Extract the [X, Y] coordinate from the center of the cell holding the provided text.  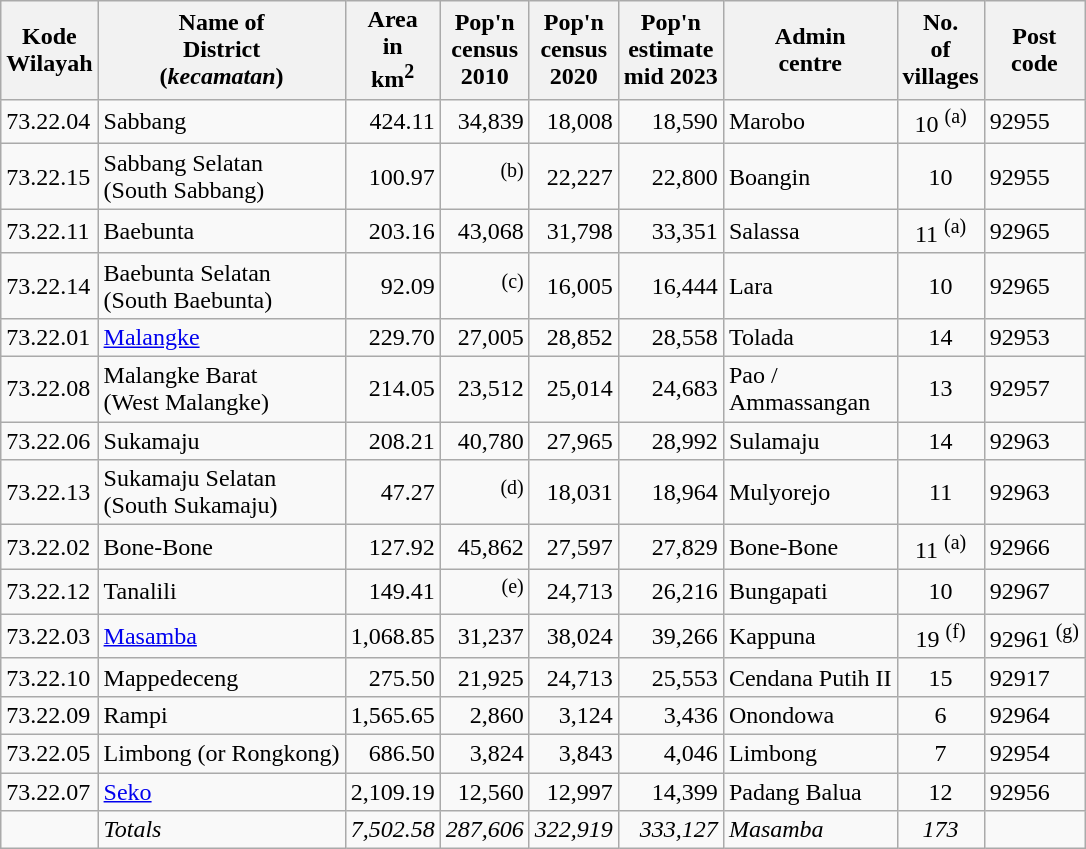
Pop'nestimatemid 2023 [670, 50]
18,590 [670, 122]
(c) [484, 286]
3,843 [574, 754]
3,124 [574, 716]
73.22.11 [50, 232]
1,068.85 [392, 636]
73.22.09 [50, 716]
27,965 [574, 441]
10 (a) [940, 122]
Sabbang [222, 122]
27,597 [574, 548]
18,964 [670, 492]
287,606 [484, 830]
25,553 [670, 677]
12,560 [484, 792]
27,829 [670, 548]
275.50 [392, 677]
23,512 [484, 390]
13 [940, 390]
Pop'ncensus2020 [574, 50]
73.22.10 [50, 677]
Padang Balua [810, 792]
73.22.12 [50, 592]
73.22.07 [50, 792]
Name ofDistrict(kecamatan) [222, 50]
(b) [484, 176]
92956 [1034, 792]
Kode Wilayah [50, 50]
214.05 [392, 390]
Sulamaju [810, 441]
322,919 [574, 830]
100.97 [392, 176]
Malangke Barat (West Malangke) [222, 390]
47.27 [392, 492]
38,024 [574, 636]
Tolada [810, 338]
73.22.03 [50, 636]
92967 [1034, 592]
(e) [484, 592]
92966 [1034, 548]
28,852 [574, 338]
40,780 [484, 441]
Pop'ncensus2010 [484, 50]
73.22.14 [50, 286]
7,502.58 [392, 830]
12,997 [574, 792]
203.16 [392, 232]
Areain km2 [392, 50]
Mappedeceng [222, 677]
Boangin [810, 176]
149.41 [392, 592]
33,351 [670, 232]
Marobo [810, 122]
Salassa [810, 232]
73.22.04 [50, 122]
92964 [1034, 716]
15 [940, 677]
92954 [1034, 754]
28,558 [670, 338]
Malangke [222, 338]
2,860 [484, 716]
Sukamaju [222, 441]
31,798 [574, 232]
73.22.08 [50, 390]
21,925 [484, 677]
Baebunta [222, 232]
1,565.65 [392, 716]
Tanalili [222, 592]
3,824 [484, 754]
92.09 [392, 286]
19 (f) [940, 636]
92953 [1034, 338]
3,436 [670, 716]
Seko [222, 792]
16,005 [574, 286]
127.92 [392, 548]
45,862 [484, 548]
Rampi [222, 716]
28,992 [670, 441]
16,444 [670, 286]
43,068 [484, 232]
73.22.13 [50, 492]
Admincentre [810, 50]
92957 [1034, 390]
Bungapati [810, 592]
22,800 [670, 176]
18,008 [574, 122]
73.22.02 [50, 548]
Kappuna [810, 636]
27,005 [484, 338]
14,399 [670, 792]
2,109.19 [392, 792]
11 [940, 492]
92961 (g) [1034, 636]
173 [940, 830]
34,839 [484, 122]
22,227 [574, 176]
229.70 [392, 338]
Sukamaju Selatan(South Sukamaju) [222, 492]
18,031 [574, 492]
24,683 [670, 390]
7 [940, 754]
31,237 [484, 636]
333,127 [670, 830]
208.21 [392, 441]
Onondowa [810, 716]
Sabbang Selatan(South Sabbang) [222, 176]
6 [940, 716]
12 [940, 792]
4,046 [670, 754]
Lara [810, 286]
Cendana Putih II [810, 677]
Pao /Ammassangan [810, 390]
39,266 [670, 636]
Postcode [1034, 50]
Baebunta Selatan(South Baebunta) [222, 286]
73.22.06 [50, 441]
Limbong (or Rongkong) [222, 754]
Limbong [810, 754]
25,014 [574, 390]
Mulyorejo [810, 492]
Totals [222, 830]
92917 [1034, 677]
73.22.15 [50, 176]
424.11 [392, 122]
26,216 [670, 592]
73.22.05 [50, 754]
686.50 [392, 754]
73.22.01 [50, 338]
No.of villages [940, 50]
(d) [484, 492]
